Find where the given text appears and provide that cell's center as (X, Y) coordinate. 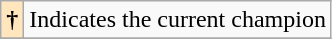
† (12, 20)
Indicates the current champion (178, 20)
